Return the [x, y] coordinate for the center point of the cell that contains the specified text.  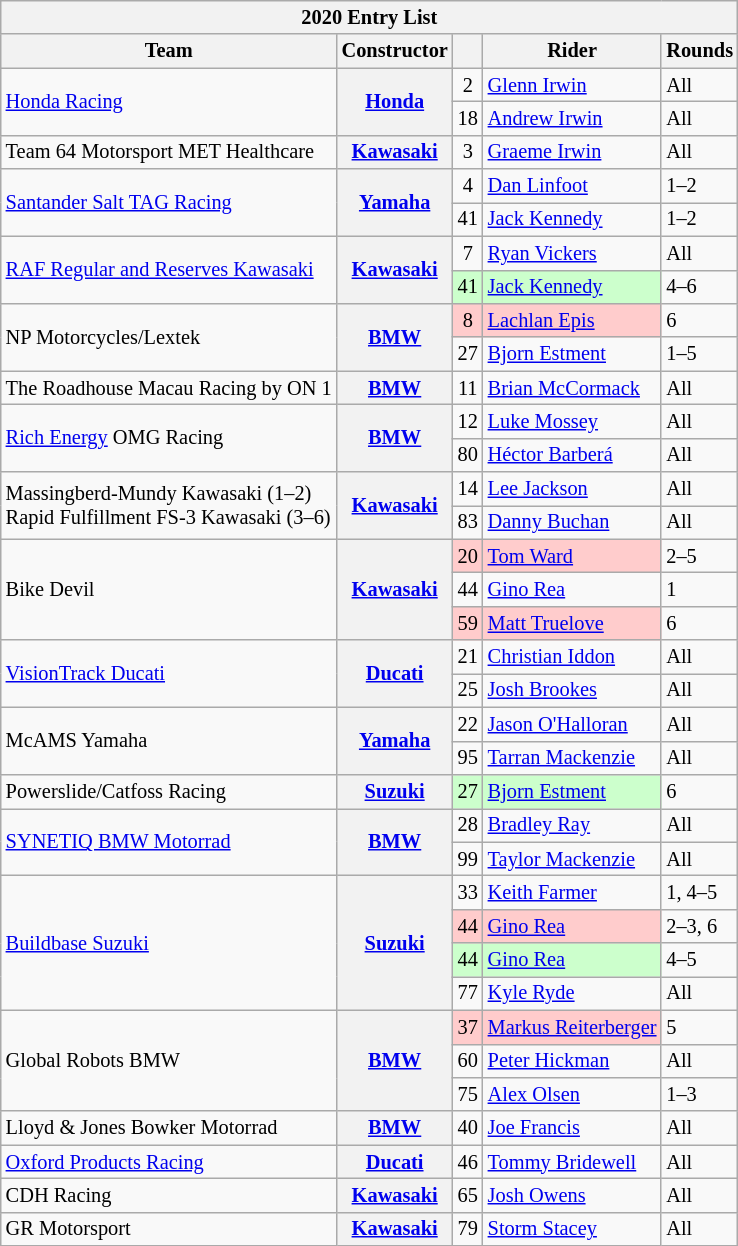
Massingberd-Mundy Kawasaki (1–2)Rapid Fulfillment FS-3 Kawasaki (3–6) [169, 506]
Rounds [700, 51]
8 [468, 320]
Constructor [395, 51]
RAF Regular and Reserves Kawasaki [169, 270]
Tommy Bridewell [572, 1162]
Kyle Ryde [572, 993]
McAMS Yamaha [169, 740]
37 [468, 1027]
28 [468, 825]
Powerslide/Catfoss Racing [169, 791]
79 [468, 1229]
83 [468, 522]
11 [468, 388]
Josh Owens [572, 1195]
Ryan Vickers [572, 253]
CDH Racing [169, 1195]
Jason O'Halloran [572, 724]
12 [468, 421]
Alex Olsen [572, 1094]
95 [468, 758]
Graeme Irwin [572, 152]
77 [468, 993]
Peter Hickman [572, 1061]
5 [700, 1027]
NP Motorcycles/Lextek [169, 336]
Lachlan Epis [572, 320]
Storm Stacey [572, 1229]
Team [169, 51]
3 [468, 152]
Danny Buchan [572, 522]
18 [468, 118]
Brian McCormack [572, 388]
1 [700, 589]
Luke Mossey [572, 421]
40 [468, 1128]
2–5 [700, 556]
4–6 [700, 287]
Rider [572, 51]
Bike Devil [169, 590]
Rich Energy OMG Racing [169, 438]
Team 64 Motorsport MET Healthcare [169, 152]
The Roadhouse Macau Racing by ON 1 [169, 388]
Matt Truelove [572, 623]
25 [468, 690]
2 [468, 85]
80 [468, 455]
Héctor Barberá [572, 455]
2–3, 6 [700, 926]
Dan Linfoot [572, 186]
Santander Salt TAG Racing [169, 202]
Honda Racing [169, 102]
2020 Entry List [370, 17]
Lloyd & Jones Bowker Motorrad [169, 1128]
Josh Brookes [572, 690]
4–5 [700, 960]
Christian Iddon [572, 657]
33 [468, 892]
Tarran Mackenzie [572, 758]
Keith Farmer [572, 892]
Global Robots BMW [169, 1060]
GR Motorsport [169, 1229]
Markus Reiterberger [572, 1027]
4 [468, 186]
SYNETIQ BMW Motorrad [169, 842]
22 [468, 724]
Andrew Irwin [572, 118]
Honda [395, 102]
Bradley Ray [572, 825]
Lee Jackson [572, 489]
59 [468, 623]
21 [468, 657]
7 [468, 253]
Tom Ward [572, 556]
20 [468, 556]
1, 4–5 [700, 892]
1–3 [700, 1094]
VisionTrack Ducati [169, 674]
Oxford Products Racing [169, 1162]
Joe Francis [572, 1128]
60 [468, 1061]
Taylor Mackenzie [572, 859]
46 [468, 1162]
99 [468, 859]
75 [468, 1094]
14 [468, 489]
Buildbase Suzuki [169, 942]
Glenn Irwin [572, 85]
65 [468, 1195]
1–5 [700, 354]
